Pinpoint the cell where the given text exists, returning its (X, Y) midpoint coordinate. 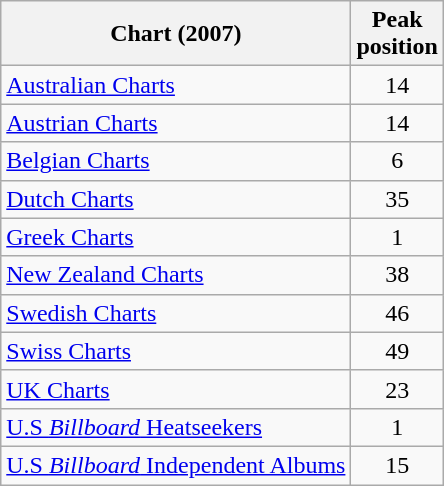
Dutch Charts (176, 199)
Austrian Charts (176, 123)
U.S Billboard Heatseekers (176, 427)
49 (397, 351)
46 (397, 313)
U.S Billboard Independent Albums (176, 465)
Peakposition (397, 34)
38 (397, 275)
Australian Charts (176, 85)
Chart (2007) (176, 34)
Swedish Charts (176, 313)
6 (397, 161)
Greek Charts (176, 237)
23 (397, 389)
UK Charts (176, 389)
35 (397, 199)
Belgian Charts (176, 161)
New Zealand Charts (176, 275)
15 (397, 465)
Swiss Charts (176, 351)
